Search for the cell housing the specified text and yield its [x, y] center coordinate. 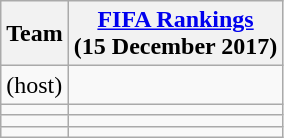
FIFA Rankings(15 December 2017) [176, 34]
(host) [35, 85]
Team [35, 34]
